For the text-containing cell, return its midpoint in [x, y] coordinate format. 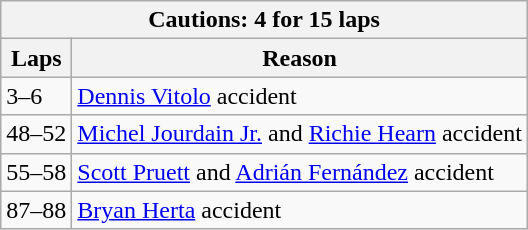
Cautions: 4 for 15 laps [264, 20]
Bryan Herta accident [300, 210]
48–52 [36, 134]
Michel Jourdain Jr. and Richie Hearn accident [300, 134]
Dennis Vitolo accident [300, 96]
Scott Pruett and Adrián Fernández accident [300, 172]
Laps [36, 58]
55–58 [36, 172]
87–88 [36, 210]
3–6 [36, 96]
Reason [300, 58]
